For the text-containing cell, return its midpoint in [X, Y] coordinate format. 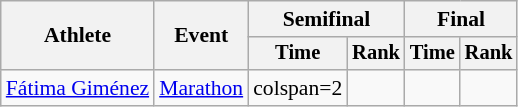
Final [461, 19]
Semifinal [326, 19]
Athlete [78, 36]
colspan=2 [298, 88]
Event [201, 36]
Marathon [201, 88]
Fátima Giménez [78, 88]
